Search for the cell housing the specified text and yield its [X, Y] center coordinate. 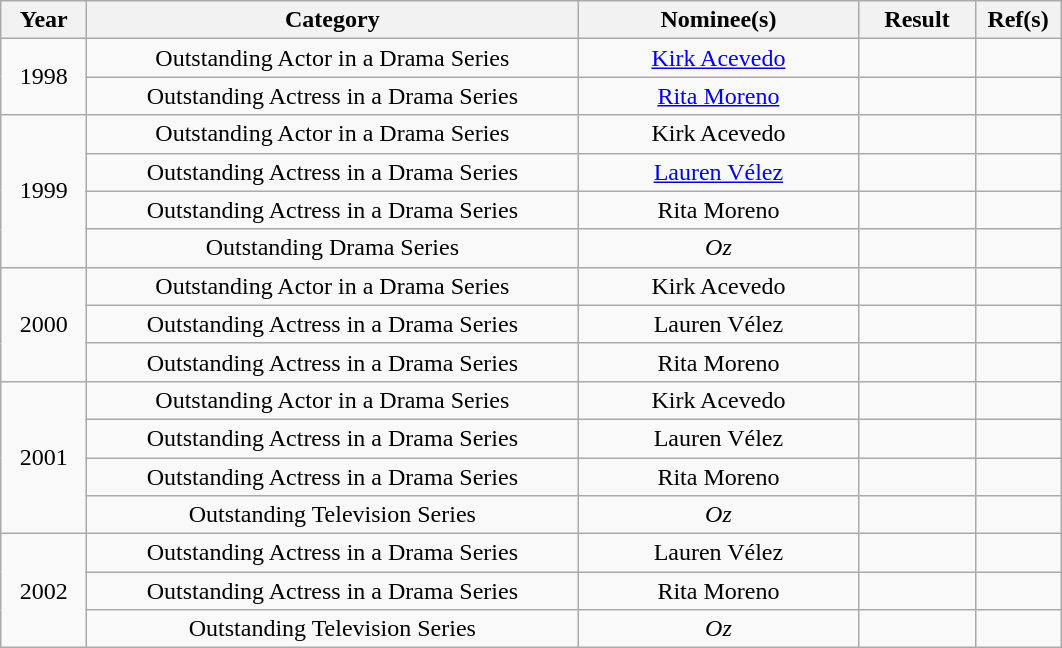
Result [917, 20]
2002 [44, 591]
Ref(s) [1018, 20]
Nominee(s) [718, 20]
Category [332, 20]
1998 [44, 77]
2000 [44, 324]
2001 [44, 457]
Outstanding Drama Series [332, 248]
Year [44, 20]
1999 [44, 191]
